Locate the cell with the specified text and output its [x, y] center coordinate. 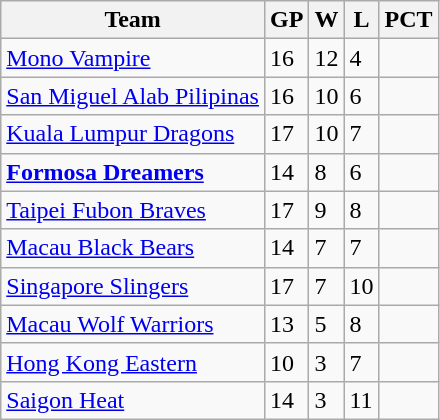
4 [362, 58]
Saigon Heat [133, 400]
Taipei Fubon Braves [133, 210]
Macau Black Bears [133, 248]
PCT [408, 20]
Team [133, 20]
12 [326, 58]
Mono Vampire [133, 58]
GP [286, 20]
San Miguel Alab Pilipinas [133, 96]
Macau Wolf Warriors [133, 324]
9 [326, 210]
Kuala Lumpur Dragons [133, 134]
Hong Kong Eastern [133, 362]
L [362, 20]
Formosa Dreamers [133, 172]
13 [286, 324]
W [326, 20]
11 [362, 400]
Singapore Slingers [133, 286]
5 [326, 324]
